For the text-containing cell, return its midpoint in [x, y] coordinate format. 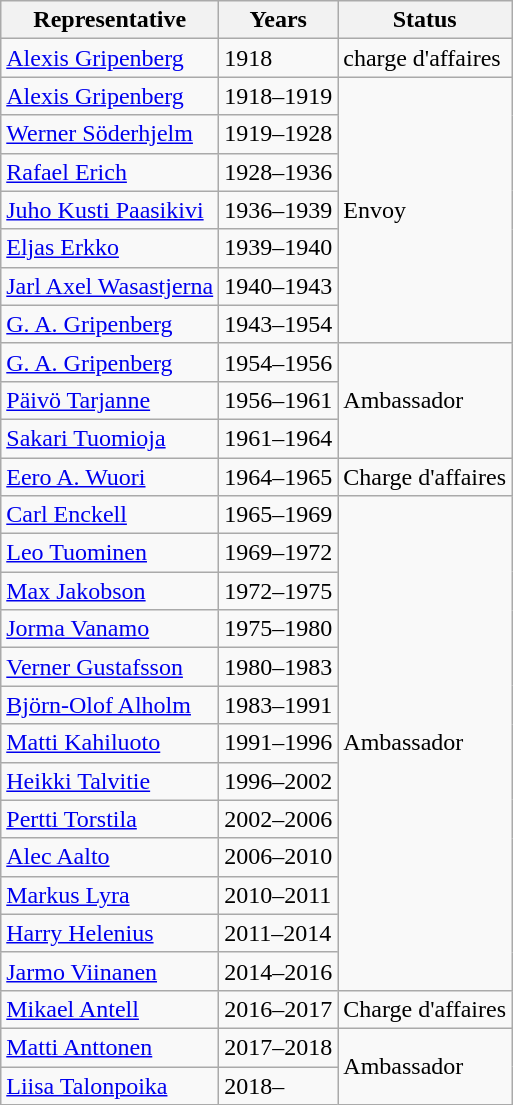
Werner Söderhjelm [110, 134]
2016–2017 [278, 1009]
1983–1991 [278, 705]
1936–1939 [278, 210]
1980–1983 [278, 667]
1939–1940 [278, 248]
Max Jakobson [110, 591]
2002–2006 [278, 819]
1956–1961 [278, 400]
Carl Enckell [110, 515]
Liisa Talonpoika [110, 1085]
Verner Gustafsson [110, 667]
Jorma Vanamo [110, 629]
1975–1980 [278, 629]
Leo Tuominen [110, 553]
Markus Lyra [110, 895]
Status [425, 20]
Jarmo Viinanen [110, 971]
1918–1919 [278, 96]
2018– [278, 1085]
Eero A. Wuori [110, 477]
Mikael Antell [110, 1009]
Alec Aalto [110, 857]
Päivö Tarjanne [110, 400]
1972–1975 [278, 591]
2010–2011 [278, 895]
2014–2016 [278, 971]
1919–1928 [278, 134]
1954–1956 [278, 362]
Envoy [425, 210]
2011–2014 [278, 933]
1961–1964 [278, 438]
Pertti Torstila [110, 819]
1969–1972 [278, 553]
charge d'affaires [425, 58]
Harry Helenius [110, 933]
Sakari Tuomioja [110, 438]
1918 [278, 58]
Matti Anttonen [110, 1047]
1940–1943 [278, 286]
1965–1969 [278, 515]
1996–2002 [278, 781]
Juho Kusti Paasikivi [110, 210]
2006–2010 [278, 857]
Rafael Erich [110, 172]
Representative [110, 20]
Heikki Talvitie [110, 781]
Björn-Olof Alholm [110, 705]
Matti Kahiluoto [110, 743]
1943–1954 [278, 324]
Jarl Axel Wasastjerna [110, 286]
Eljas Erkko [110, 248]
1991–1996 [278, 743]
1964–1965 [278, 477]
Years [278, 20]
2017–2018 [278, 1047]
1928–1936 [278, 172]
